Determine the [X, Y] coordinate at the center of the cell enclosing the given text.  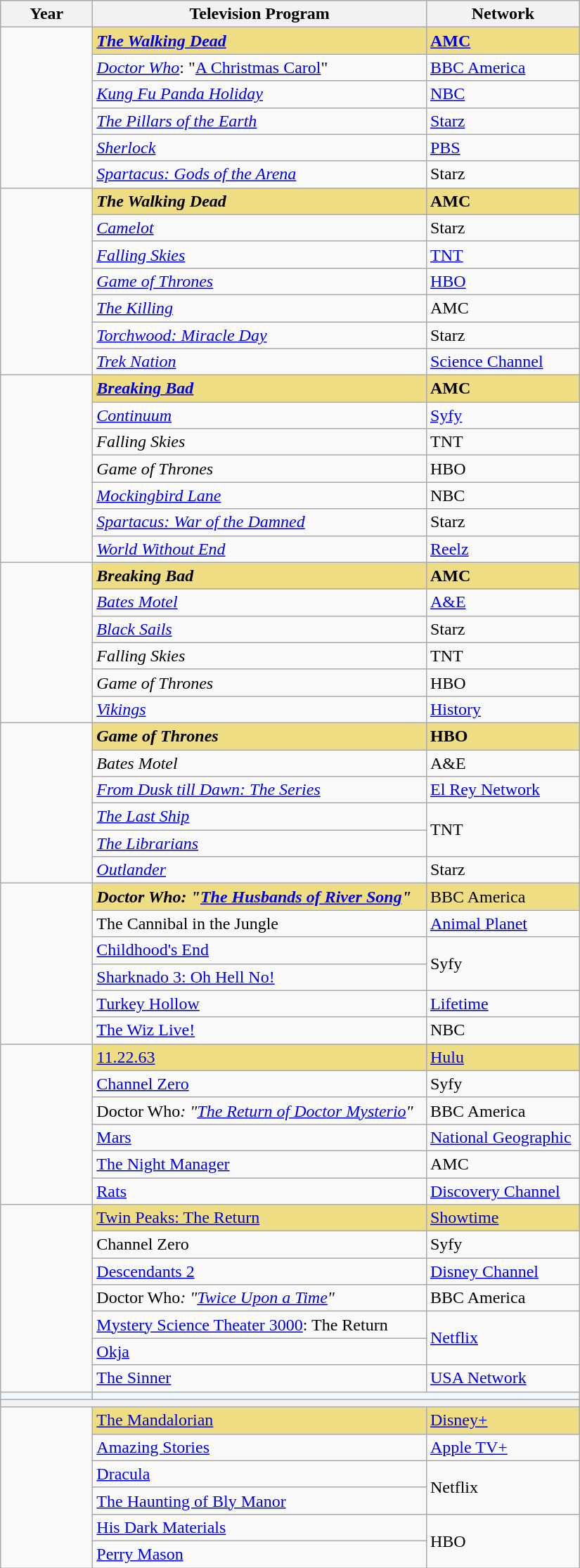
Lifetime [503, 1004]
The Librarians [260, 843]
The Killing [260, 308]
Animal Planet [503, 924]
Discovery Channel [503, 1191]
Mystery Science Theater 3000: The Return [260, 1325]
National Geographic [503, 1137]
Rats [260, 1191]
Doctor Who: "Twice Upon a Time" [260, 1298]
El Rey Network [503, 790]
Mockingbird Lane [260, 495]
The Last Ship [260, 817]
Camelot [260, 228]
Twin Peaks: The Return [260, 1218]
Torchwood: Miracle Day [260, 335]
Okja [260, 1352]
Vikings [260, 709]
Sharknado 3: Oh Hell No! [260, 977]
World Without End [260, 549]
Science Channel [503, 362]
11.22.63 [260, 1057]
Continuum [260, 415]
Doctor Who: "The Return of Doctor Mysterio" [260, 1110]
Hulu [503, 1057]
Perry Mason [260, 1554]
The Night Manager [260, 1164]
Descendants 2 [260, 1271]
From Dusk till Dawn: The Series [260, 790]
The Haunting of Bly Manor [260, 1501]
Trek Nation [260, 362]
The Wiz Live! [260, 1030]
Doctor Who: "The Husbands of River Song" [260, 897]
The Cannibal in the Jungle [260, 924]
Network [503, 14]
Turkey Hollow [260, 1004]
History [503, 709]
Year [46, 14]
Reelz [503, 549]
The Pillars of the Earth [260, 121]
Apple TV+ [503, 1447]
Spartacus: War of the Damned [260, 522]
Amazing Stories [260, 1447]
The Mandalorian [260, 1420]
Doctor Who: "A Christmas Carol" [260, 67]
Television Program [260, 14]
Disney+ [503, 1420]
Mars [260, 1137]
Outlander [260, 870]
Spartacus: Gods of the Arena [260, 174]
Dracula [260, 1474]
Kung Fu Panda Holiday [260, 94]
Sherlock [260, 148]
Childhood's End [260, 950]
Disney Channel [503, 1271]
His Dark Materials [260, 1527]
Showtime [503, 1218]
USA Network [503, 1378]
The Sinner [260, 1378]
Black Sails [260, 629]
PBS [503, 148]
